Provide the (X, Y) coordinate of the cell's center where the given text is located.  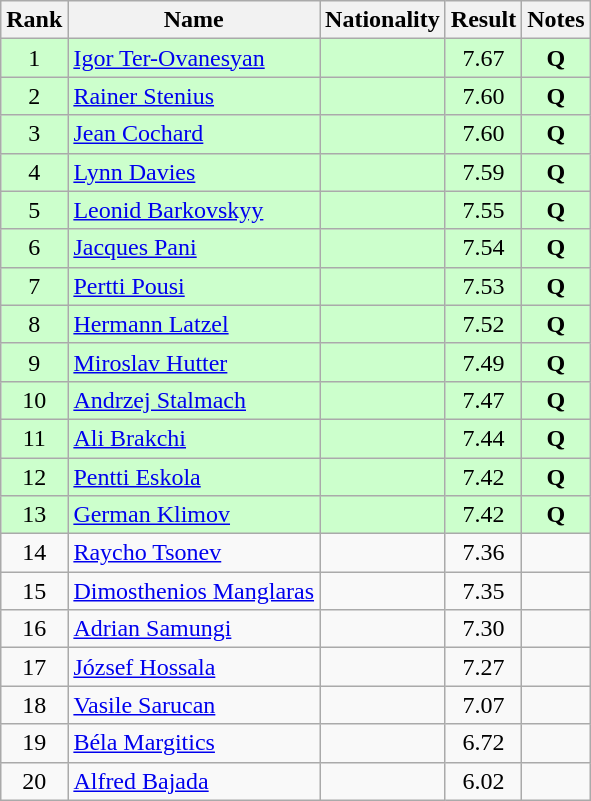
Ali Brakchi (194, 438)
Igor Ter-Ovanesyan (194, 58)
German Klimov (194, 515)
3 (34, 134)
1 (34, 58)
Hermann Latzel (194, 324)
9 (34, 362)
6.72 (483, 743)
7.30 (483, 629)
14 (34, 553)
20 (34, 781)
7.07 (483, 705)
19 (34, 743)
Pentti Eskola (194, 477)
7.53 (483, 286)
Lynn Davies (194, 172)
Jacques Pani (194, 248)
7.47 (483, 400)
16 (34, 629)
Béla Margitics (194, 743)
6 (34, 248)
12 (34, 477)
7.49 (483, 362)
4 (34, 172)
7.59 (483, 172)
6.02 (483, 781)
7.67 (483, 58)
11 (34, 438)
15 (34, 591)
2 (34, 96)
7.27 (483, 667)
7.55 (483, 210)
Andrzej Stalmach (194, 400)
Adrian Samungi (194, 629)
7.52 (483, 324)
7.35 (483, 591)
5 (34, 210)
Rainer Stenius (194, 96)
7 (34, 286)
Rank (34, 20)
Miroslav Hutter (194, 362)
7.36 (483, 553)
Pertti Pousi (194, 286)
Alfred Bajada (194, 781)
Vasile Sarucan (194, 705)
Name (194, 20)
Leonid Barkovskyy (194, 210)
Jean Cochard (194, 134)
18 (34, 705)
Notes (556, 20)
7.54 (483, 248)
Result (483, 20)
8 (34, 324)
Dimosthenios Manglaras (194, 591)
17 (34, 667)
13 (34, 515)
10 (34, 400)
7.44 (483, 438)
József Hossala (194, 667)
Nationality (383, 20)
Raycho Tsonev (194, 553)
